Search for the cell housing the specified text and yield its (x, y) center coordinate. 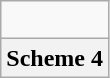
Scheme 4 (55, 58)
